Find where the given text appears and provide that cell's center as [X, Y] coordinate. 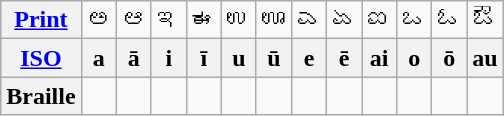
Print [41, 20]
ai [380, 58]
a [98, 58]
o [414, 58]
au [485, 58]
ಒ [414, 20]
i [168, 58]
u [238, 58]
ಔ [485, 20]
ISO [41, 58]
ū [274, 58]
ಏ [344, 20]
ō [450, 58]
ಎ [310, 20]
ē [344, 58]
ಓ [450, 20]
ಐ [380, 20]
ಆ [134, 20]
ā [134, 58]
e [310, 58]
ī [204, 58]
ಊ [274, 20]
ಉ [238, 20]
ಇ [168, 20]
ಅ [98, 20]
ಈ [204, 20]
Braille [41, 96]
